Scan for the cell matching the given text and deliver its (X, Y) coordinate at center. 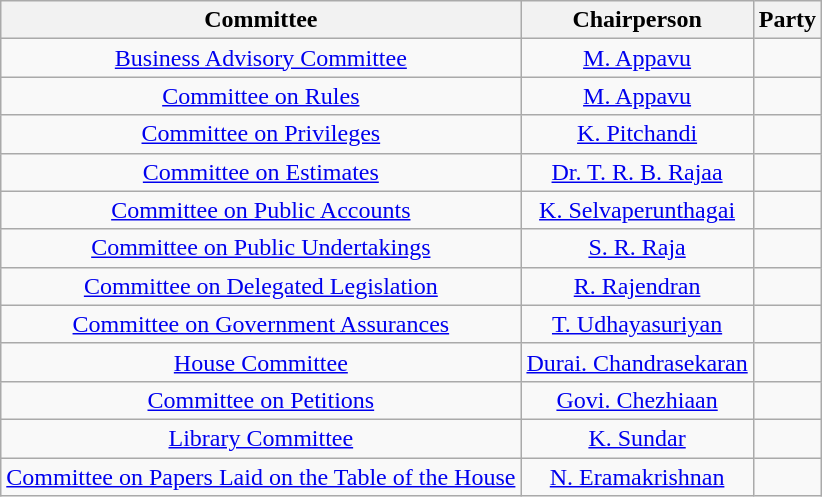
K. Selvaperunthagai (637, 210)
Committee on Petitions (261, 400)
T. Udhayasuriyan (637, 324)
House Committee (261, 362)
Committee on Government Assurances (261, 324)
S. R. Raja (637, 248)
Govi. Chezhiaan (637, 400)
Committee (261, 20)
Committee on Public Undertakings (261, 248)
Durai. Chandrasekaran (637, 362)
K. Pitchandi (637, 134)
Committee on Papers Laid on the Table of the House (261, 477)
K. Sundar (637, 438)
Committee on Delegated Legislation (261, 286)
Committee on Rules (261, 96)
Committee on Privileges (261, 134)
Committee on Public Accounts (261, 210)
Chairperson (637, 20)
Party (787, 20)
Business Advisory Committee (261, 58)
Dr. T. R. B. Rajaa (637, 172)
N. Eramakrishnan (637, 477)
R. Rajendran (637, 286)
Committee on Estimates (261, 172)
Library Committee (261, 438)
